Output the (x, y) coordinate of the center of the cell containing the given text.  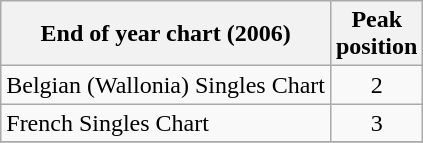
Belgian (Wallonia) Singles Chart (166, 85)
End of year chart (2006) (166, 34)
Peakposition (376, 34)
French Singles Chart (166, 123)
3 (376, 123)
2 (376, 85)
